Detect which cell encompasses the target text, then output its (x, y) center coordinate. 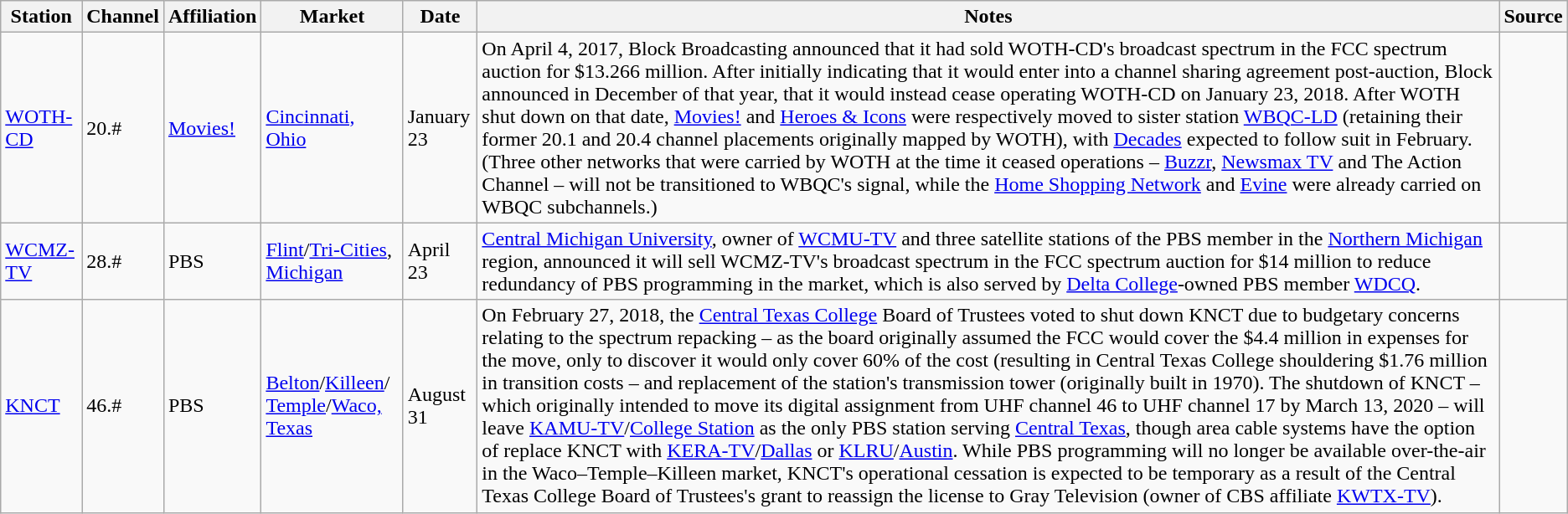
Source (1533, 17)
Movies! (212, 127)
Market (332, 17)
46.# (123, 406)
WCMZ-TV (42, 261)
Channel (123, 17)
WOTH-CD (42, 127)
Belton/Killeen/Temple/Waco, Texas (332, 406)
KNCT (42, 406)
August 31 (441, 406)
20.# (123, 127)
Station (42, 17)
April 23 (441, 261)
Flint/Tri-Cities, Michigan (332, 261)
Date (441, 17)
28.# (123, 261)
January 23 (441, 127)
Affiliation (212, 17)
Notes (988, 17)
Cincinnati, Ohio (332, 127)
